Return the [X, Y] coordinate for the center point of the cell that contains the specified text.  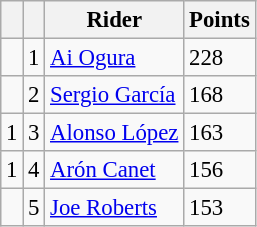
156 [220, 170]
Rider [114, 20]
Points [220, 20]
168 [220, 95]
Joe Roberts [114, 208]
Ai Ogura [114, 58]
Sergio García [114, 95]
3 [34, 133]
5 [34, 208]
163 [220, 133]
Alonso López [114, 133]
4 [34, 170]
228 [220, 58]
153 [220, 208]
2 [34, 95]
Arón Canet [114, 170]
